Locate the cell with the specified text and output its (X, Y) center coordinate. 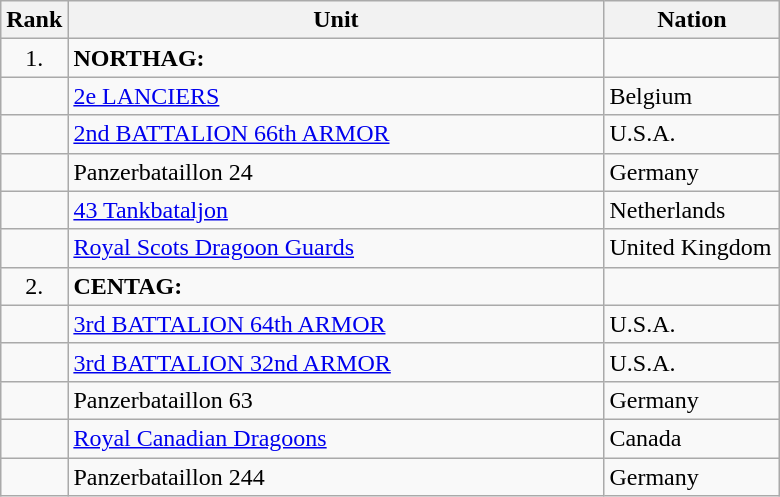
3rd BATTALION 32nd ARMOR (336, 362)
Canada (692, 438)
Netherlands (692, 210)
Rank (34, 20)
Royal Canadian Dragoons (336, 438)
Unit (336, 20)
Belgium (692, 96)
United Kingdom (692, 248)
2. (34, 286)
3rd BATTALION 64th ARMOR (336, 324)
2e LANCIERS (336, 96)
Royal Scots Dragoon Guards (336, 248)
Nation (692, 20)
NORTHAG: (336, 58)
Panzerbataillon 24 (336, 172)
CENTAG: (336, 286)
1. (34, 58)
Panzerbataillon 244 (336, 477)
43 Tankbataljon (336, 210)
Panzerbataillon 63 (336, 400)
2nd BATTALION 66th ARMOR (336, 134)
